Search for the cell housing the specified text and yield its [x, y] center coordinate. 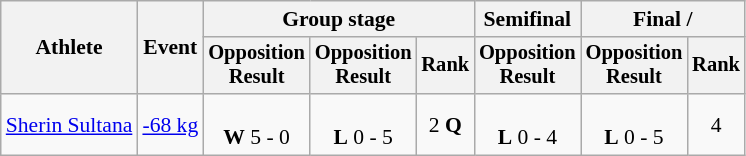
4 [716, 124]
2 Q [445, 124]
L 0 - 4 [528, 124]
Final / [663, 19]
Sherin Sultana [70, 124]
Group stage [338, 19]
Event [170, 48]
Athlete [70, 48]
Semifinal [528, 19]
W 5 - 0 [256, 124]
-68 kg [170, 124]
